Pinpoint the cell where the given text exists, returning its (x, y) midpoint coordinate. 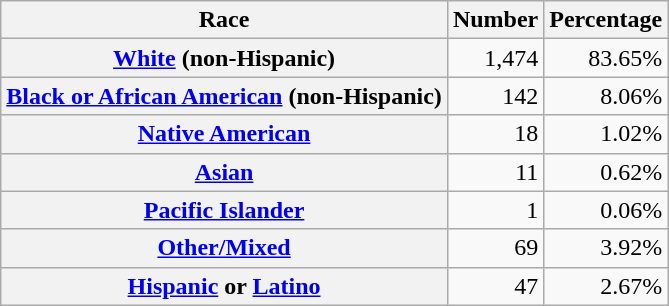
Number (495, 20)
White (non-Hispanic) (224, 58)
83.65% (606, 58)
0.06% (606, 210)
Black or African American (non-Hispanic) (224, 96)
Hispanic or Latino (224, 286)
1 (495, 210)
1.02% (606, 134)
47 (495, 286)
Pacific Islander (224, 210)
18 (495, 134)
0.62% (606, 172)
11 (495, 172)
Percentage (606, 20)
69 (495, 248)
8.06% (606, 96)
2.67% (606, 286)
Native American (224, 134)
142 (495, 96)
1,474 (495, 58)
Asian (224, 172)
Other/Mixed (224, 248)
3.92% (606, 248)
Race (224, 20)
